Return the [X, Y] coordinate for the center point of the cell that contains the specified text.  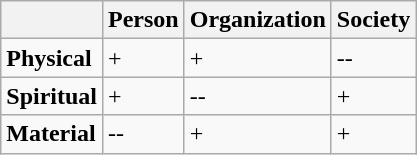
Physical [52, 58]
Spiritual [52, 96]
Material [52, 134]
Organization [258, 20]
Person [144, 20]
Society [373, 20]
